Search for the cell housing the specified text and yield its [x, y] center coordinate. 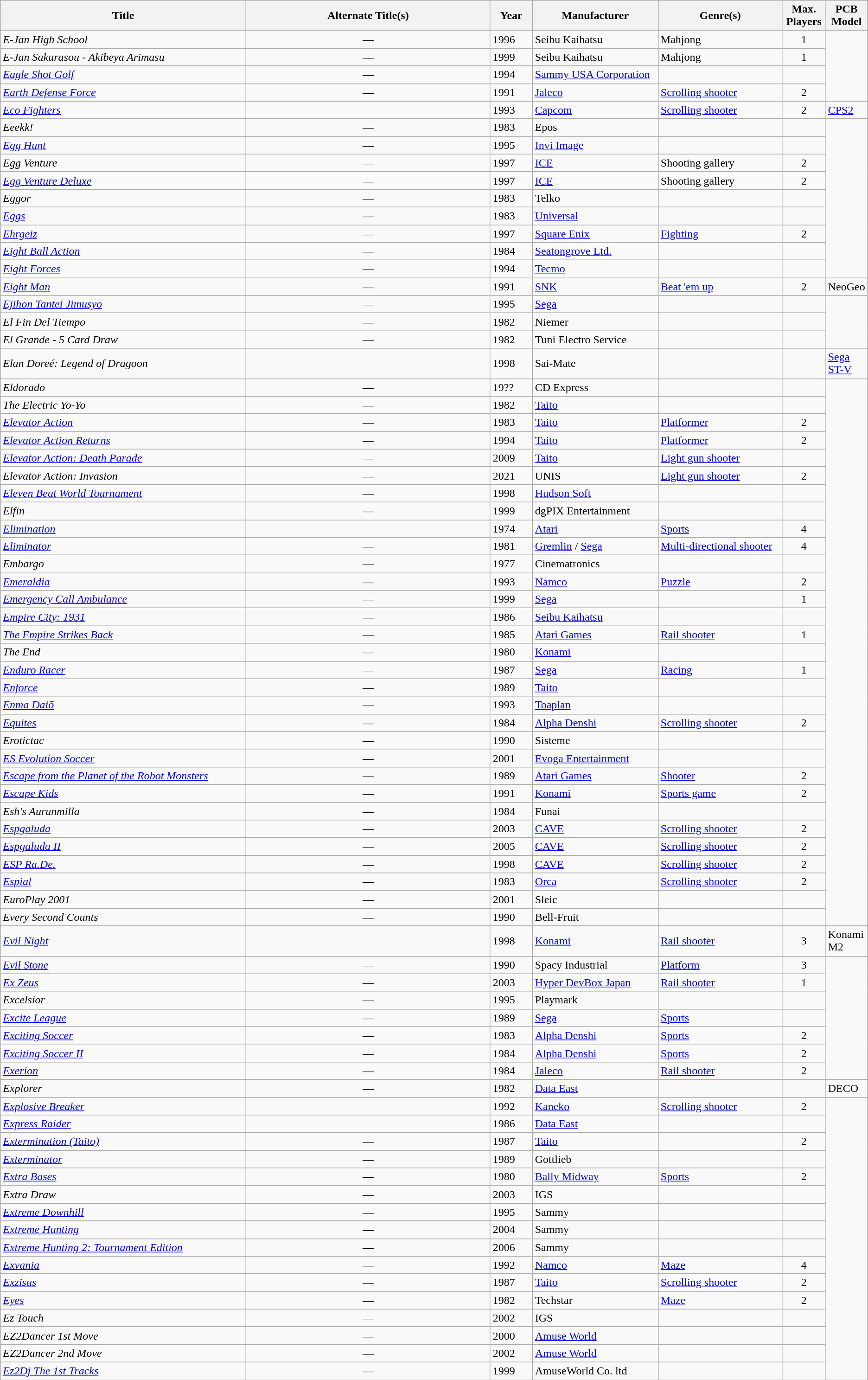
Escape from the Planet of the Robot Monsters [123, 776]
Elfin [123, 511]
Gremlin / Sega [595, 546]
Eleven Beat World Tournament [123, 493]
1977 [511, 564]
Extra Bases [123, 1177]
Every Second Counts [123, 917]
Universal [595, 216]
Ehrgeiz [123, 233]
E-Jan High School [123, 39]
Enduro Racer [123, 670]
Niemer [595, 322]
Express Raider [123, 1124]
Emergency Call Ambulance [123, 599]
Embargo [123, 564]
Orca [595, 882]
Ez2Dj The 1st Tracks [123, 1371]
CD Express [595, 387]
Escape Kids [123, 793]
1985 [511, 635]
Square Enix [595, 233]
Sai-Mate [595, 364]
Shooter [720, 776]
Hudson Soft [595, 493]
Exterminator [123, 1159]
Sleic [595, 899]
Title [123, 16]
EuroPlay 2001 [123, 899]
Egg Venture [123, 163]
Hyper DevBox Japan [595, 982]
Elevator Action Returns [123, 440]
SNK [595, 287]
Extreme Hunting 2: Tournament Edition [123, 1247]
Esh's Aurunmilla [123, 811]
Elevator Action: Invasion [123, 475]
Multi-directional shooter [720, 546]
Manufacturer [595, 16]
2000 [511, 1335]
Fighting [720, 233]
Eliminator [123, 546]
Eggor [123, 198]
2005 [511, 847]
1996 [511, 39]
Exciting Soccer [123, 1035]
Evil Stone [123, 965]
Eco Fighters [123, 110]
Excelsior [123, 1000]
NeoGeo [847, 287]
dgPIX Entertainment [595, 511]
Tecmo [595, 269]
Emeraldia [123, 582]
Ez Touch [123, 1318]
Elevator Action [123, 423]
19?? [511, 387]
Exzisus [123, 1283]
Toaplan [595, 705]
Espgaluda [123, 829]
Eagle Shot Golf [123, 75]
Sisteme [595, 740]
El Fin Del Tiempo [123, 322]
2006 [511, 1247]
Equites [123, 723]
Beat 'em up [720, 287]
Eight Ball Action [123, 251]
2004 [511, 1230]
The Empire Strikes Back [123, 635]
Capcom [595, 110]
Konami M2 [847, 941]
Eight Man [123, 287]
Funai [595, 811]
Sports game [720, 793]
Sega ST-V [847, 364]
El Grande - 5 Card Draw [123, 340]
1981 [511, 546]
Elan Doreé: Legend of Dragoon [123, 364]
The Electric Yo-Yo [123, 405]
Elevator Action: Death Parade [123, 458]
2009 [511, 458]
Techstar [595, 1300]
1974 [511, 528]
Spacy Industrial [595, 965]
Exerion [123, 1071]
EZ2Dancer 1st Move [123, 1335]
Explosive Breaker [123, 1106]
ESP Ra.De. [123, 864]
Racing [720, 670]
Extreme Hunting [123, 1230]
Cinematronics [595, 564]
Enma Daiō [123, 705]
Extermination (Taito) [123, 1142]
Egg Venture Deluxe [123, 180]
DECO [847, 1088]
Ejihon Tantei Jimusyo [123, 304]
Platform [720, 965]
Year [511, 16]
Explorer [123, 1088]
Elimination [123, 528]
Kaneko [595, 1106]
Exvania [123, 1265]
Puzzle [720, 582]
Extra Draw [123, 1194]
PCB Model [847, 16]
Atari [595, 528]
Enforce [123, 687]
Seatongrove Ltd. [595, 251]
Bally Midway [595, 1177]
Eldorado [123, 387]
EZ2Dancer 2nd Move [123, 1353]
Sammy USA Corporation [595, 75]
Epos [595, 128]
Excite League [123, 1018]
Alternate Title(s) [368, 16]
AmuseWorld Co. ltd [595, 1371]
UNIS [595, 475]
Erotictac [123, 740]
Ex Zeus [123, 982]
Earth Defense Force [123, 92]
Evoga Entertainment [595, 758]
Empire City: 1931 [123, 617]
Espgaluda II [123, 847]
Eyes [123, 1300]
Telko [595, 198]
Playmark [595, 1000]
2021 [511, 475]
Gottlieb [595, 1159]
Max. Players [804, 16]
ES Evolution Soccer [123, 758]
The End [123, 652]
Genre(s) [720, 16]
Extreme Downhill [123, 1212]
Espial [123, 882]
Eight Forces [123, 269]
Eggs [123, 216]
E-Jan Sakurasou - Akibeya Arimasu [123, 57]
Exciting Soccer II [123, 1053]
Invi Image [595, 145]
Tuni Electro Service [595, 340]
Evil Night [123, 941]
Egg Hunt [123, 145]
Eeekk! [123, 128]
CPS2 [847, 110]
Bell-Fruit [595, 917]
